Provide the (X, Y) coordinate of the cell's center where the given text is located.  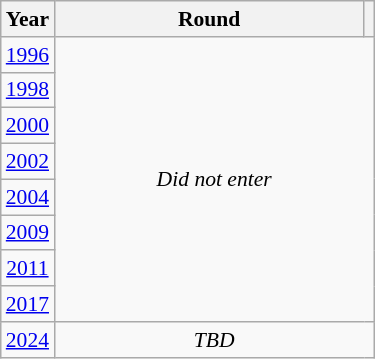
Round (209, 19)
2009 (28, 233)
1996 (28, 55)
2024 (28, 340)
2004 (28, 197)
Year (28, 19)
TBD (214, 340)
1998 (28, 90)
2000 (28, 126)
2011 (28, 269)
2017 (28, 304)
Did not enter (214, 180)
2002 (28, 162)
